Scan for the cell matching the given text and deliver its [X, Y] coordinate at center. 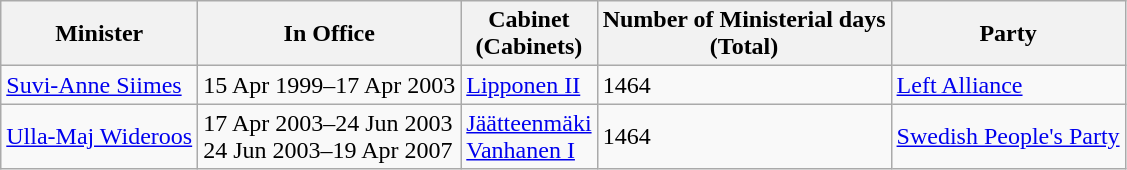
17 Apr 2003–24 Jun 200324 Jun 2003–19 Apr 2007 [330, 136]
Lipponen II [529, 85]
15 Apr 1999–17 Apr 2003 [330, 85]
In Office [330, 34]
Left Alliance [1008, 85]
JäätteenmäkiVanhanen I [529, 136]
Cabinet(Cabinets) [529, 34]
Minister [100, 34]
Suvi-Anne Siimes [100, 85]
Party [1008, 34]
Number of Ministerial days (Total) [744, 34]
Swedish People's Party [1008, 136]
Ulla-Maj Wideroos [100, 136]
